Capture the cell that displays the provided text and extract its [x, y] central coordinate. 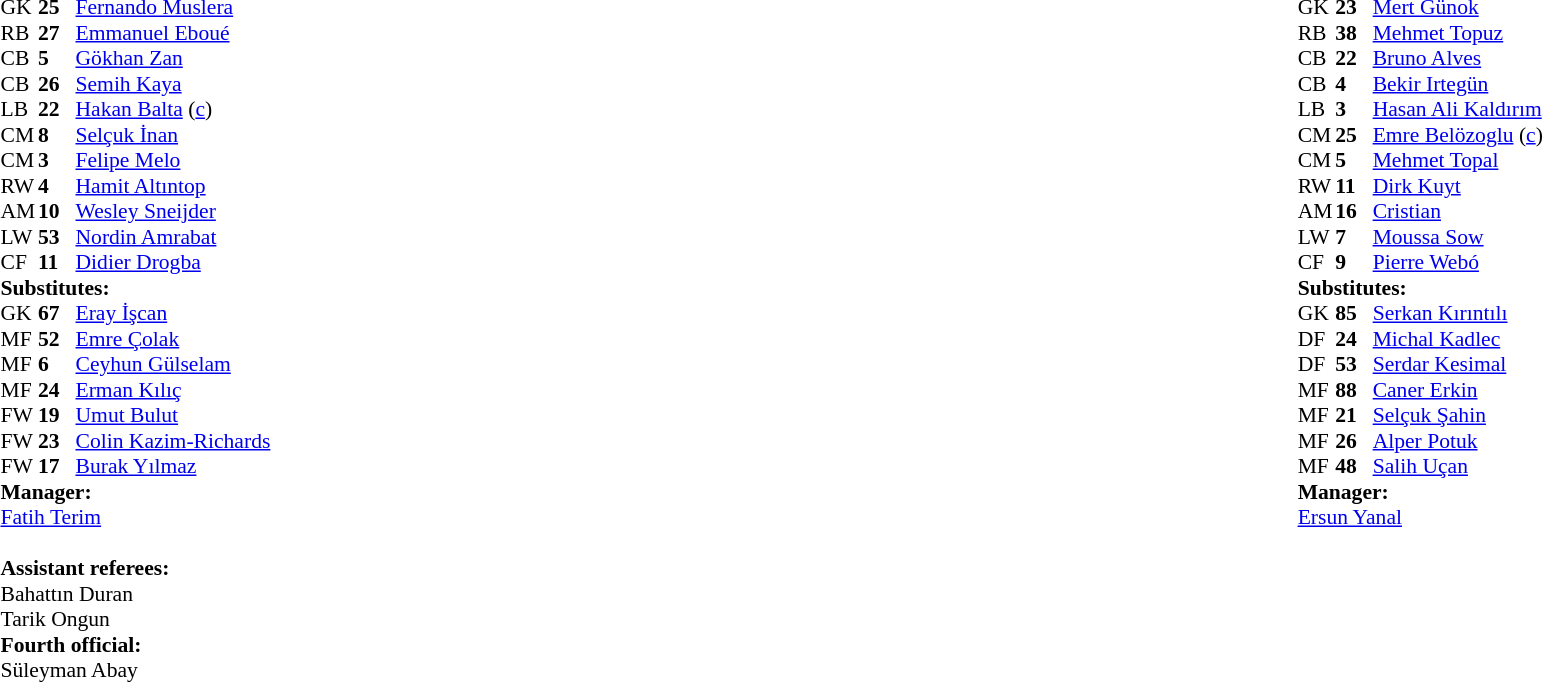
67 [57, 313]
Selçuk İnan [174, 135]
10 [57, 211]
Gökhan Zan [174, 59]
8 [57, 135]
Ceyhun Gülselam [174, 365]
85 [1354, 313]
Burak Yılmaz [174, 467]
52 [57, 339]
7 [1354, 237]
Fatih TerimAssistant referees:Bahattın DuranTarik Ongun Fourth official:Süleyman Abay [135, 593]
6 [57, 365]
17 [57, 467]
Colin Kazim-Richards [174, 441]
Hamit Altıntop [174, 186]
21 [1354, 415]
Emre Çolak [174, 339]
48 [1354, 467]
Emmanuel Eboué [174, 33]
16 [1354, 211]
Nordin Amrabat [174, 237]
Erman Kılıç [174, 390]
Semih Kaya [174, 84]
Eray İşcan [174, 313]
88 [1354, 390]
25 [1354, 135]
9 [1354, 263]
Umut Bulut [174, 415]
Wesley Sneijder [174, 211]
27 [57, 33]
Manager: [135, 492]
Felipe Melo [174, 161]
Didier Drogba [174, 263]
19 [57, 415]
23 [57, 441]
Substitutes: [135, 288]
Hakan Balta (c) [174, 109]
38 [1354, 33]
